Provide the (x, y) coordinate of the cell's center where the given text is located.  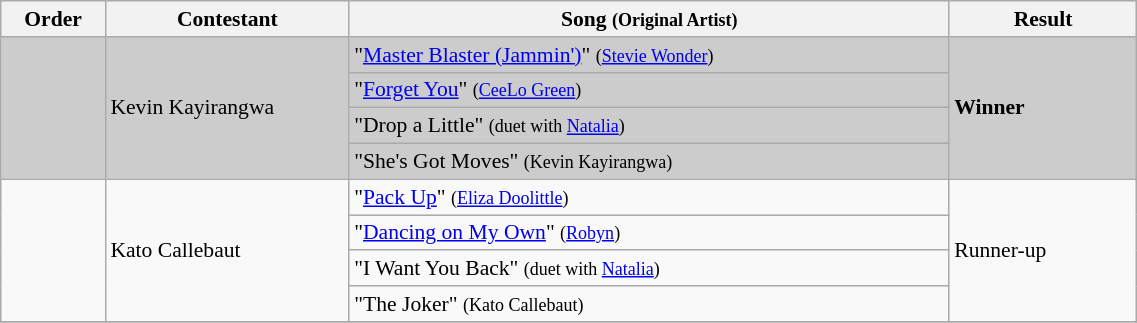
"The Joker" (Kato Callebaut) (649, 304)
Order (54, 19)
Contestant (227, 19)
"Master Blaster (Jammin')" (Stevie Wonder) (649, 55)
"Drop a Little" (duet with Natalia) (649, 126)
"I Want You Back" (duet with Natalia) (649, 269)
Kevin Kayirangwa (227, 108)
"She's Got Moves" (Kevin Kayirangwa) (649, 162)
Song (Original Artist) (649, 19)
Winner (1043, 108)
"Pack Up" (Eliza Doolittle) (649, 197)
Kato Callebaut (227, 250)
Runner-up (1043, 250)
Result (1043, 19)
"Dancing on My Own" (Robyn) (649, 233)
"Forget You" (CeeLo Green) (649, 90)
